Provide the [X, Y] coordinate of the cell's center where the given text is located.  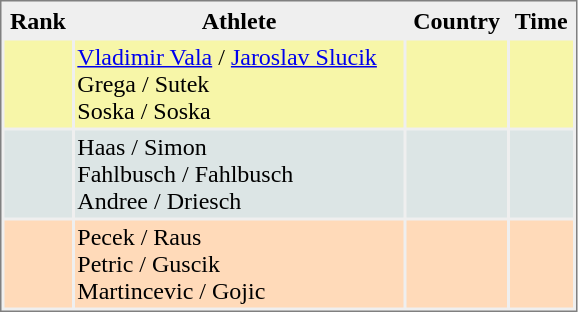
Rank [38, 20]
Time [541, 20]
Pecek / RausPetric / GuscikMartincevic / Gojic [238, 264]
Haas / Simon Fahlbusch / FahlbuschAndree / Driesch [238, 174]
Vladimir Vala / Jaroslav SlucikGrega / SutekSoska / Soska [238, 84]
Athlete [238, 20]
Country [457, 20]
